Capture the cell that displays the provided text and extract its (x, y) central coordinate. 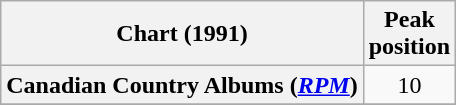
Chart (1991) (182, 34)
Canadian Country Albums (RPM) (182, 85)
Peakposition (409, 34)
10 (409, 85)
